Return [x, y] of the center of cell containing provided text 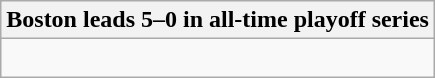
Boston leads 5–0 in all-time playoff series [218, 20]
